From the cell containing the given text, extract its center point as (x, y) coordinate. 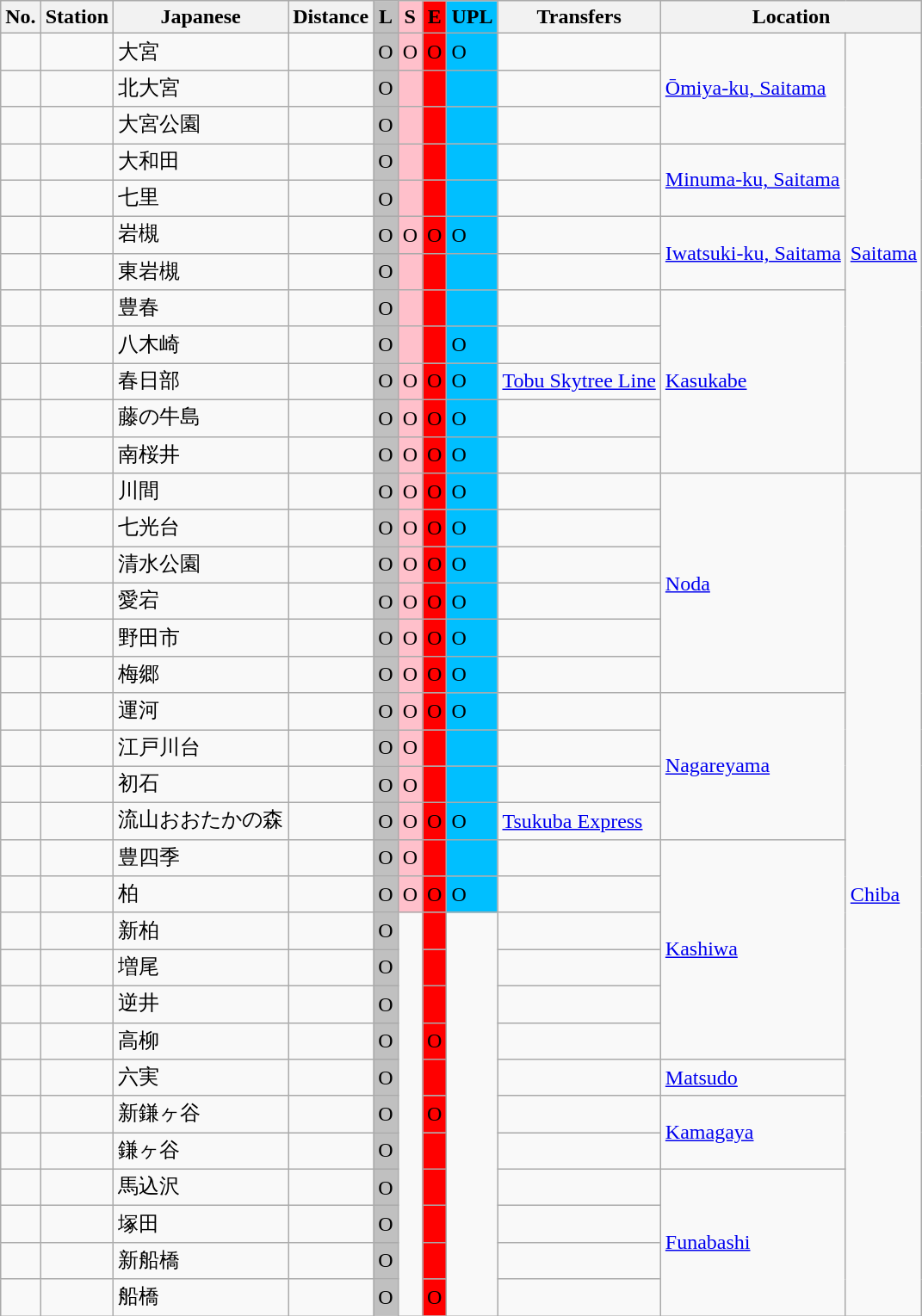
大宮 (201, 52)
Japanese (201, 17)
七光台 (201, 528)
Kamagaya (752, 1133)
新柏 (201, 931)
Kasukabe (752, 382)
Nagareyama (752, 766)
No. (21, 17)
Noda (752, 584)
春日部 (201, 382)
逆井 (201, 1004)
船橋 (201, 1298)
Saitama (883, 253)
南桜井 (201, 454)
豊四季 (201, 857)
清水公園 (201, 565)
増尾 (201, 967)
Location (790, 17)
塚田 (201, 1224)
大宮公園 (201, 126)
馬込沢 (201, 1188)
Chiba (883, 895)
Transfers (579, 17)
Matsudo (752, 1078)
梅郷 (201, 675)
江戸川台 (201, 749)
Station (77, 17)
新船橋 (201, 1260)
七里 (201, 198)
六実 (201, 1078)
愛宕 (201, 601)
新鎌ヶ谷 (201, 1114)
運河 (201, 711)
豊春 (201, 308)
流山おおたかの森 (201, 821)
Tsukuba Express (579, 821)
野田市 (201, 639)
北大宮 (201, 88)
E (434, 17)
Distance (331, 17)
川間 (201, 492)
鎌ヶ谷 (201, 1152)
Ōmiya-ku, Saitama (752, 89)
S (410, 17)
藤の牛島 (201, 418)
東岩槻 (201, 272)
UPL (472, 17)
L (386, 17)
Tobu Skytree Line (579, 382)
Minuma-ku, Saitama (752, 179)
Funabashi (752, 1242)
初石 (201, 785)
大和田 (201, 162)
高柳 (201, 1041)
八木崎 (201, 344)
柏 (201, 895)
Iwatsuki-ku, Saitama (752, 253)
岩槻 (201, 236)
Kashiwa (752, 948)
